Identify which cell holds the provided text, then report its (x, y) central coordinate. 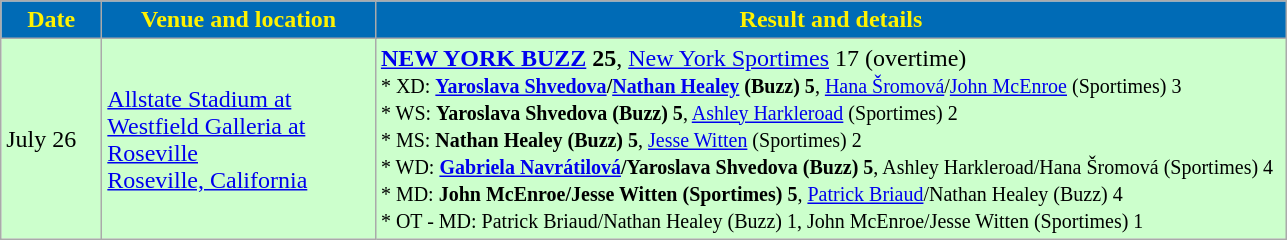
Result and details (830, 20)
Allstate Stadium at Westfield Galleria at RosevilleRoseville, California (239, 139)
Date (52, 20)
July 26 (52, 139)
Venue and location (239, 20)
